Provide the [X, Y] coordinate of the cell's center where the given text is located.  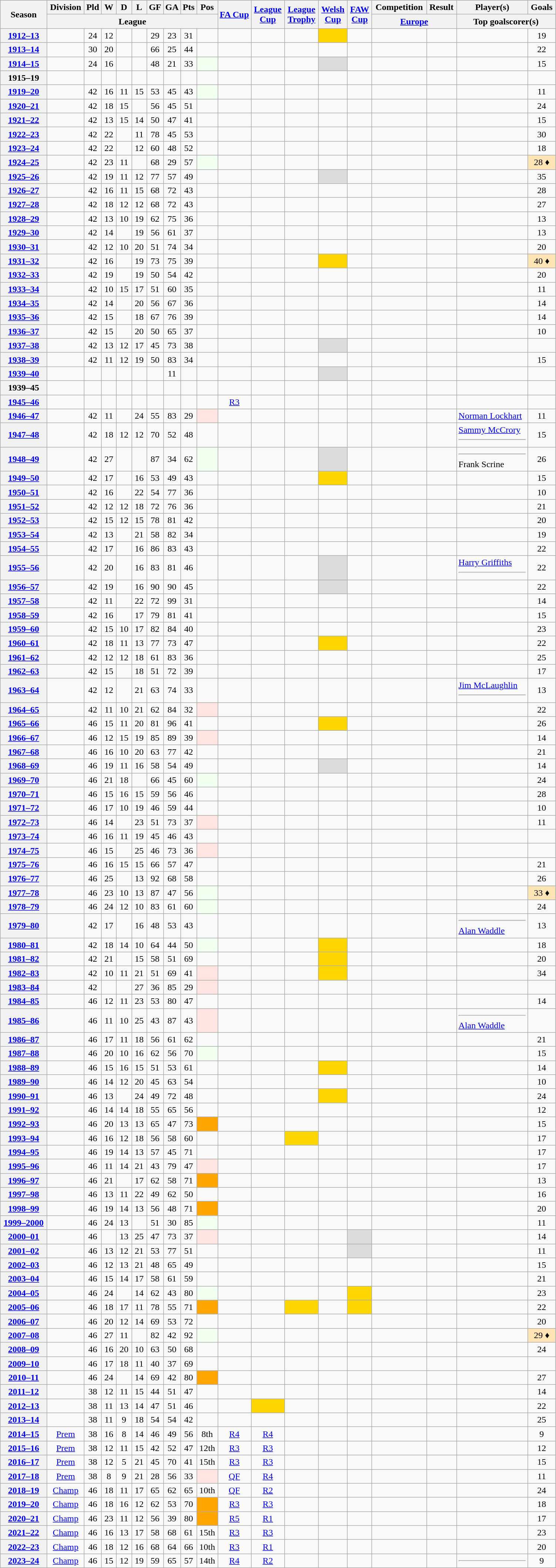
1988–89 [24, 1068]
1985–86 [24, 1020]
1971–72 [24, 808]
1967–68 [24, 752]
8th [207, 1434]
2005–06 [24, 1307]
2016–17 [24, 1462]
1951–52 [24, 506]
1937–38 [24, 345]
GF [155, 7]
1982–83 [24, 973]
1991–92 [24, 1110]
1947–48 [24, 435]
2021–22 [24, 1532]
1969–70 [24, 780]
2014–15 [24, 1434]
1929–30 [24, 233]
2002–03 [24, 1265]
1914–15 [24, 64]
2000–01 [24, 1237]
1972–73 [24, 822]
2018–19 [24, 1490]
L [139, 7]
Norman Lockhart [492, 416]
1912–13 [24, 36]
1945–46 [24, 402]
1996–97 [24, 1180]
1930–31 [24, 247]
2011–12 [24, 1392]
1978–79 [24, 907]
1998–99 [24, 1209]
2003–04 [24, 1279]
W [109, 7]
32 [189, 710]
1922–23 [24, 134]
1957–58 [24, 601]
1990–91 [24, 1096]
1984–85 [24, 1001]
1955–56 [24, 568]
1974–75 [24, 850]
1995–96 [24, 1166]
2017–18 [24, 1476]
Pts [189, 7]
2004–05 [24, 1293]
1960–61 [24, 643]
1963–64 [24, 691]
1949–50 [24, 478]
Pos [207, 7]
1934–35 [24, 303]
2023–24 [24, 1561]
2007–08 [24, 1335]
40 ♦ [542, 261]
1920–21 [24, 106]
League [133, 21]
1939–40 [24, 373]
1954–55 [24, 549]
2008–09 [24, 1349]
1932–33 [24, 275]
1926–27 [24, 191]
1950–51 [24, 492]
1999–2000 [24, 1223]
1919–20 [24, 92]
1959–60 [24, 629]
1953–54 [24, 535]
1913–14 [24, 50]
R5 [234, 1518]
89 [172, 738]
1980–81 [24, 945]
1933–34 [24, 289]
Division [66, 7]
1946–47 [24, 416]
1987–88 [24, 1053]
5 [124, 1462]
1952–53 [24, 520]
Pld [93, 7]
1962–63 [24, 671]
WelshCup [333, 14]
Result [441, 7]
1935–36 [24, 317]
1997–98 [24, 1195]
Europe [414, 21]
1992–93 [24, 1124]
Player(s) [492, 7]
1986–87 [24, 1039]
2019–20 [24, 1504]
1976–77 [24, 878]
1989–90 [24, 1082]
1983–84 [24, 987]
Jim McLaughlin [492, 691]
2013–14 [24, 1420]
1936–37 [24, 331]
Season [24, 14]
Top goalscorer(s) [506, 21]
1981–82 [24, 959]
LeagueTrophy [301, 14]
2010–11 [24, 1378]
96 [172, 724]
1970–71 [24, 794]
29 ♦ [542, 1335]
1928–29 [24, 219]
28 ♦ [542, 162]
1964–65 [24, 710]
1968–69 [24, 766]
33 ♦ [542, 892]
2006–07 [24, 1321]
1925–26 [24, 177]
1993–94 [24, 1138]
1923–24 [24, 148]
86 [155, 549]
D [124, 7]
Competition [399, 7]
1977–78 [24, 892]
1931–32 [24, 261]
2020–21 [24, 1518]
1975–76 [24, 864]
Goals [542, 7]
FA Cup [234, 14]
Frank Scrine [492, 459]
1927–28 [24, 205]
2001–02 [24, 1251]
2009–10 [24, 1363]
1979–80 [24, 926]
FAWCup [359, 14]
LeagueCup [268, 14]
1961–62 [24, 657]
14th [207, 1561]
1915–19 [24, 78]
2022–23 [24, 1547]
GA [172, 7]
Sammy McCrory [492, 435]
1958–59 [24, 615]
1994–95 [24, 1152]
1965–66 [24, 724]
1924–25 [24, 162]
12th [207, 1448]
1938–39 [24, 359]
99 [172, 601]
1948–49 [24, 459]
Harry Griffiths [492, 568]
1939–45 [24, 388]
1921–22 [24, 120]
2015–16 [24, 1448]
2012–13 [24, 1406]
1973–74 [24, 836]
1956–57 [24, 587]
1966–67 [24, 738]
